Search for the cell housing the specified text and yield its [X, Y] center coordinate. 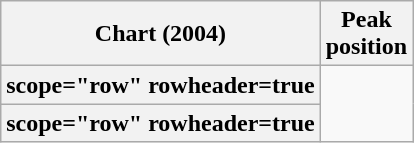
Chart (2004) [160, 34]
Peakposition [366, 34]
